Search for the cell housing the specified text and yield its [X, Y] center coordinate. 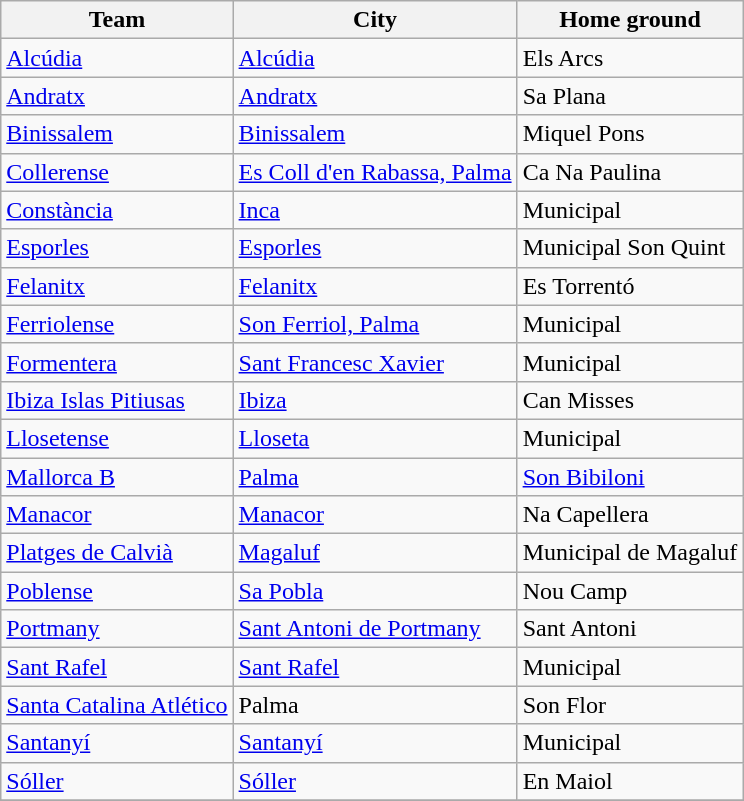
Constància [117, 210]
Sa Plana [630, 96]
En Maiol [630, 781]
Formentera [117, 362]
Es Coll d'en Rabassa, Palma [375, 172]
Nou Camp [630, 591]
Els Arcs [630, 58]
Ibiza Islas Pitiusas [117, 400]
Lloseta [375, 438]
Na Capellera [630, 515]
Sant Antoni [630, 629]
Team [117, 20]
Magaluf [375, 553]
Sant Antoni de Portmany [375, 629]
Portmany [117, 629]
Municipal de Magaluf [630, 553]
Poblense [117, 591]
City [375, 20]
Can Misses [630, 400]
Home ground [630, 20]
Miquel Pons [630, 134]
Son Flor [630, 705]
Inca [375, 210]
Ibiza [375, 400]
Santa Catalina Atlético [117, 705]
Municipal Son Quint [630, 248]
Ferriolense [117, 324]
Platges de Calvià [117, 553]
Sant Francesc Xavier [375, 362]
Collerense [117, 172]
Es Torrentó [630, 286]
Son Ferriol, Palma [375, 324]
Sa Pobla [375, 591]
Mallorca B [117, 477]
Llosetense [117, 438]
Son Bibiloni [630, 477]
Ca Na Paulina [630, 172]
